Return the [X, Y] coordinate for the center point of the cell that contains the specified text.  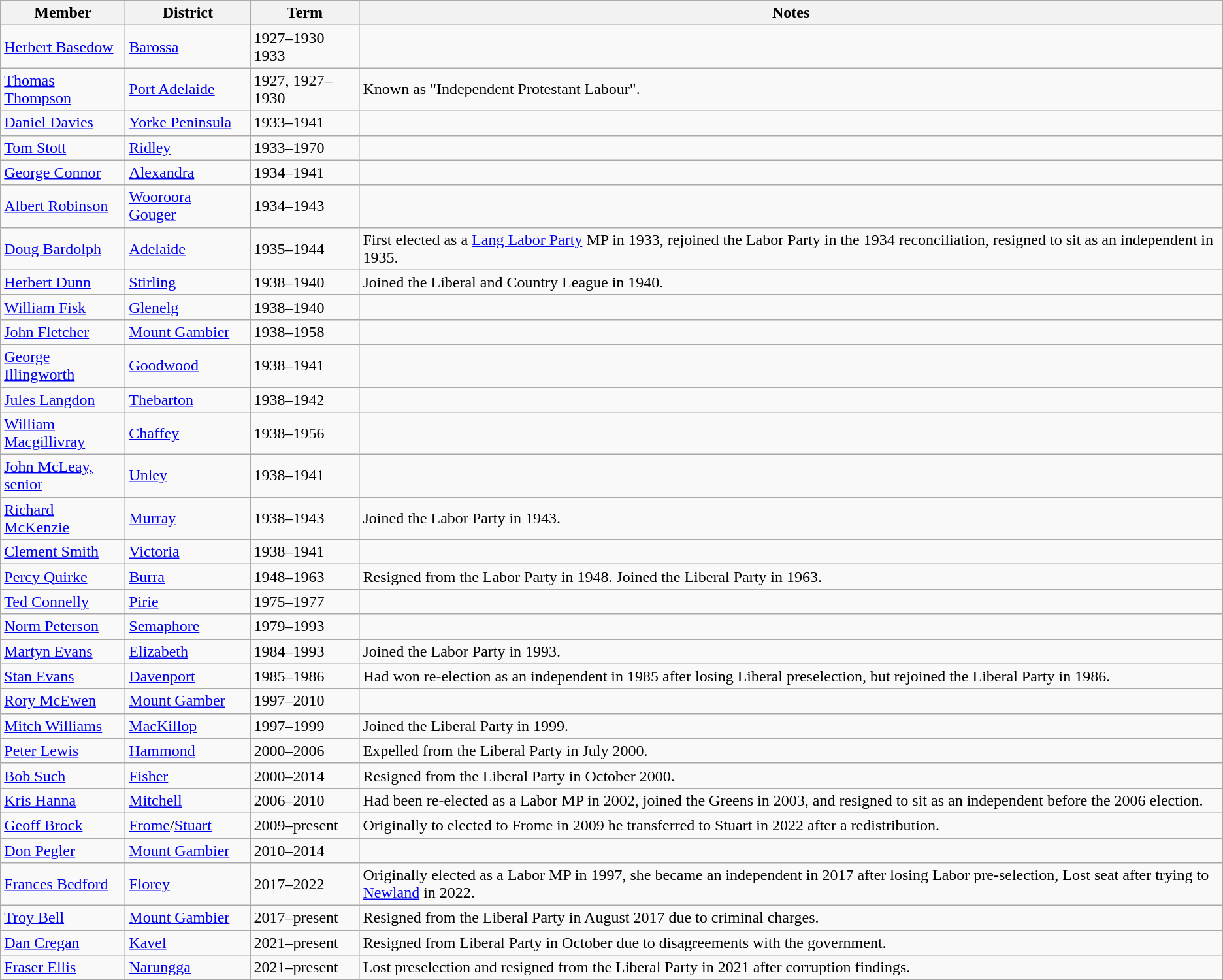
Richard McKenzie [63, 519]
Rory McEwen [63, 701]
Clement Smith [63, 552]
Albert Robinson [63, 206]
1934–1941 [304, 172]
Daniel Davies [63, 123]
Resigned from the Liberal Party in August 2017 due to criminal charges. [791, 918]
1927–19301933 [304, 47]
1934–1943 [304, 206]
Troy Bell [63, 918]
Kavel [188, 943]
Davenport [188, 676]
1933–1941 [304, 123]
Glenelg [188, 307]
WoorooraGouger [188, 206]
Joined the Liberal Party in 1999. [791, 726]
1938–1942 [304, 399]
1935–1944 [304, 248]
2017–2022 [304, 885]
Originally to elected to Frome in 2009 he transferred to Stuart in 2022 after a redistribution. [791, 825]
Don Pegler [63, 850]
Mount Gamber [188, 701]
Goodwood [188, 366]
1985–1986 [304, 676]
Norm Peterson [63, 627]
1938–1958 [304, 332]
1933–1970 [304, 148]
2000–2006 [304, 751]
Bob Such [63, 776]
Kris Hanna [63, 800]
Chaffey [188, 434]
Alexandra [188, 172]
Ridley [188, 148]
Notes [791, 13]
Stirling [188, 282]
Semaphore [188, 627]
Hammond [188, 751]
Herbert Dunn [63, 282]
1984–1993 [304, 651]
Known as "Independent Protestant Labour". [791, 89]
Resigned from the Labor Party in 1948. Joined the Liberal Party in 1963. [791, 577]
Had won re-election as an independent in 1985 after losing Liberal preselection, but rejoined the Liberal Party in 1986. [791, 676]
MacKillop [188, 726]
Elizabeth [188, 651]
Unley [188, 476]
Resigned from Liberal Party in October due to disagreements with the government. [791, 943]
Herbert Basedow [63, 47]
Had been re-elected as a Labor MP in 2002, joined the Greens in 2003, and resigned to sit as an independent before the 2006 election. [791, 800]
George Illingworth [63, 366]
Peter Lewis [63, 751]
Ted Connelly [63, 602]
William Macgillivray [63, 434]
Victoria [188, 552]
1979–1993 [304, 627]
Resigned from the Liberal Party in October 2000. [791, 776]
1997–1999 [304, 726]
District [188, 13]
Frome/Stuart [188, 825]
1997–2010 [304, 701]
2000–2014 [304, 776]
2006–2010 [304, 800]
Adelaide [188, 248]
Tom Stott [63, 148]
Expelled from the Liberal Party in July 2000. [791, 751]
George Connor [63, 172]
Mitch Williams [63, 726]
1938–1956 [304, 434]
Thomas Thompson [63, 89]
Stan Evans [63, 676]
William Fisk [63, 307]
Joined the Liberal and Country League in 1940. [791, 282]
Pirie [188, 602]
Percy Quirke [63, 577]
Fraser Ellis [63, 968]
1975–1977 [304, 602]
Geoff Brock [63, 825]
1938–1943 [304, 519]
Frances Bedford [63, 885]
Murray [188, 519]
Member [63, 13]
Burra [188, 577]
Term [304, 13]
2010–2014 [304, 850]
Fisher [188, 776]
Jules Langdon [63, 399]
Thebarton [188, 399]
Port Adelaide [188, 89]
Lost preselection and resigned from the Liberal Party in 2021 after corruption findings. [791, 968]
Martyn Evans [63, 651]
John McLeay, senior [63, 476]
2009–present [304, 825]
Yorke Peninsula [188, 123]
Joined the Labor Party in 1943. [791, 519]
Dan Cregan [63, 943]
Florey [188, 885]
Narungga [188, 968]
John Fletcher [63, 332]
2017–present [304, 918]
Doug Bardolph [63, 248]
Joined the Labor Party in 1993. [791, 651]
1948–1963 [304, 577]
Barossa [188, 47]
Mitchell [188, 800]
First elected as a Lang Labor Party MP in 1933, rejoined the Labor Party in the 1934 reconciliation, resigned to sit as an independent in 1935. [791, 248]
1927, 1927–1930 [304, 89]
